Detect which cell encompasses the target text, then output its [X, Y] center coordinate. 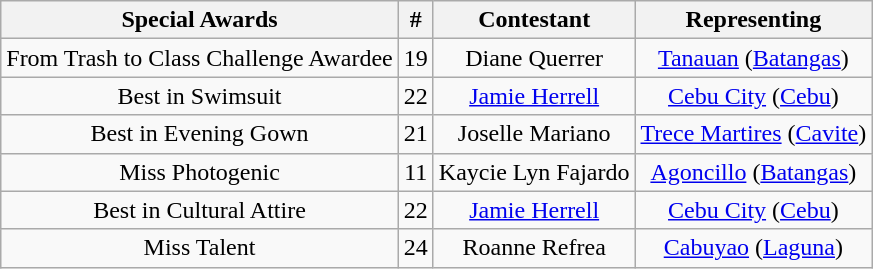
Best in Evening Gown [200, 134]
19 [416, 58]
Best in Cultural Attire [200, 210]
Representing [754, 20]
Kaycie Lyn Fajardo [534, 172]
Trece Martires (Cavite) [754, 134]
Contestant [534, 20]
Best in Swimsuit [200, 96]
Cabuyao (Laguna) [754, 248]
Special Awards [200, 20]
Miss Photogenic [200, 172]
Diane Querrer [534, 58]
# [416, 20]
21 [416, 134]
24 [416, 248]
Joselle Mariano [534, 134]
11 [416, 172]
Agoncillo (Batangas) [754, 172]
Roanne Refrea [534, 248]
From Trash to Class Challenge Awardee [200, 58]
Miss Talent [200, 248]
Tanauan (Batangas) [754, 58]
